Extract the [X, Y] coordinate from the center of the cell holding the provided text.  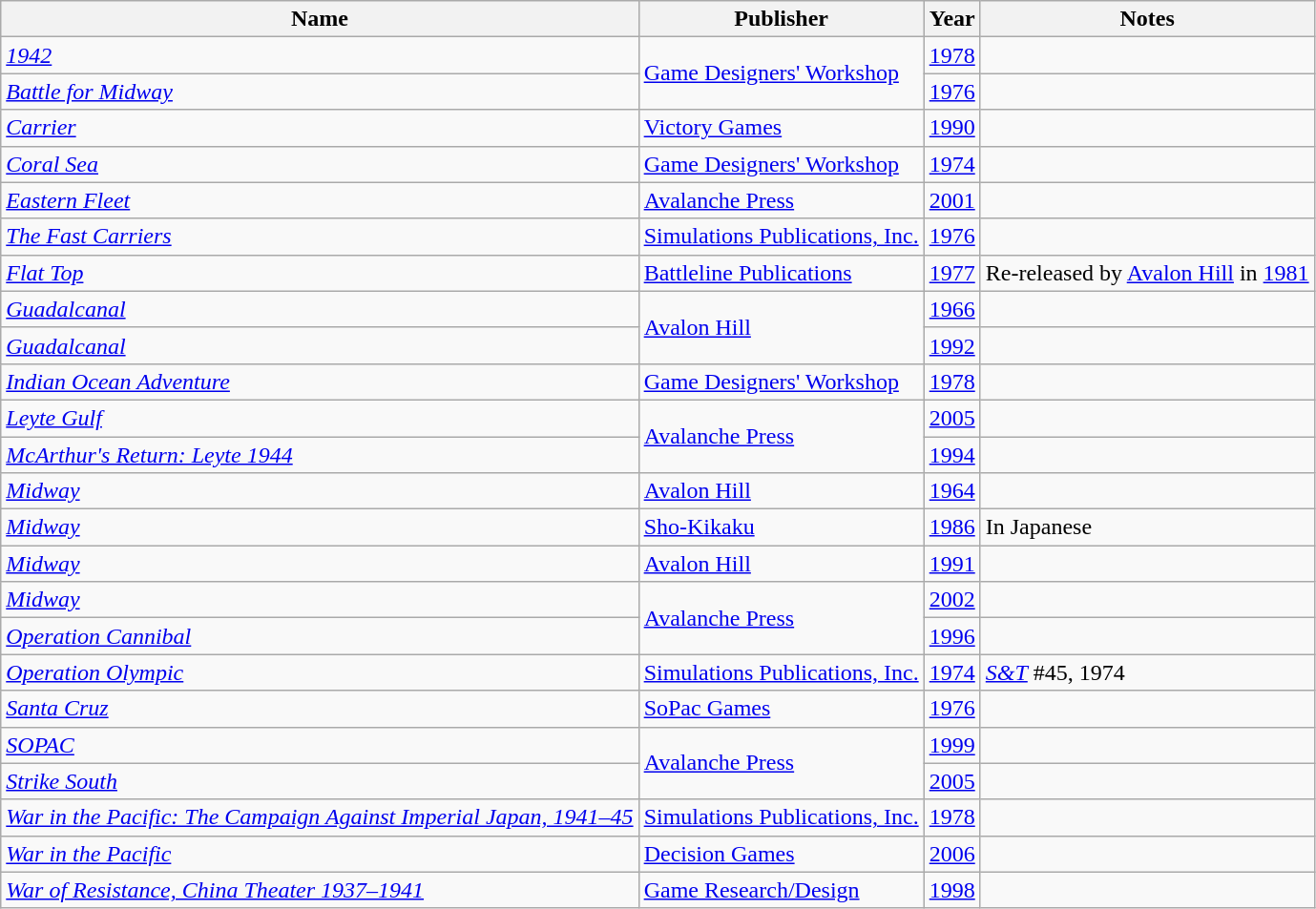
1994 [952, 455]
Publisher [781, 19]
1996 [952, 636]
Decision Games [781, 854]
1998 [952, 890]
Indian Ocean Adventure [320, 382]
McArthur's Return: Leyte 1944 [320, 455]
1964 [952, 491]
Santa Cruz [320, 709]
Victory Games [781, 128]
SOPAC [320, 745]
Strike South [320, 781]
2006 [952, 854]
Year [952, 19]
In Japanese [1147, 527]
Sho-Kikaku [781, 527]
S&T #45, 1974 [1147, 672]
Carrier [320, 128]
Name [320, 19]
1977 [952, 273]
1992 [952, 345]
1986 [952, 527]
Operation Cannibal [320, 636]
2001 [952, 200]
SoPac Games [781, 709]
1942 [320, 55]
Leyte Gulf [320, 418]
War in the Pacific: The Campaign Against Imperial Japan, 1941–45 [320, 817]
Eastern Fleet [320, 200]
Flat Top [320, 273]
The Fast Carriers [320, 237]
1966 [952, 309]
Operation Olympic [320, 672]
War of Resistance, China Theater 1937–1941 [320, 890]
1990 [952, 128]
War in the Pacific [320, 854]
1999 [952, 745]
Re-released by Avalon Hill in 1981 [1147, 273]
Coral Sea [320, 164]
Battleline Publications [781, 273]
2002 [952, 600]
Battle for Midway [320, 92]
Notes [1147, 19]
Game Research/Design [781, 890]
1991 [952, 564]
